Return (x, y) of the center of cell containing provided text 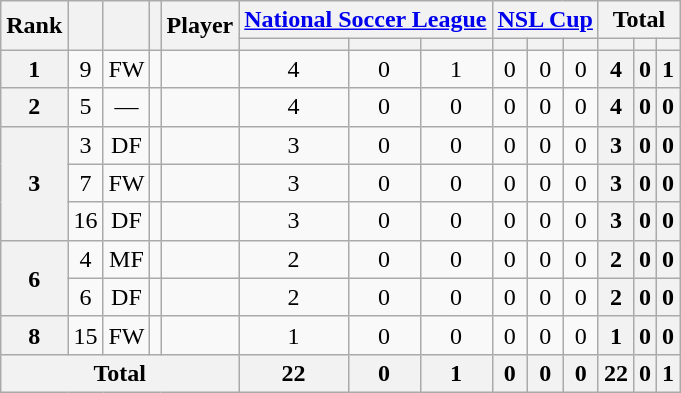
Player (200, 26)
8 (34, 335)
15 (86, 335)
— (126, 107)
9 (86, 69)
5 (86, 107)
National Soccer League (366, 20)
MF (126, 259)
16 (86, 221)
NSL Cup (545, 20)
7 (86, 183)
Rank (34, 26)
